Return the (x, y) coordinate for the center point of the cell that contains the specified text.  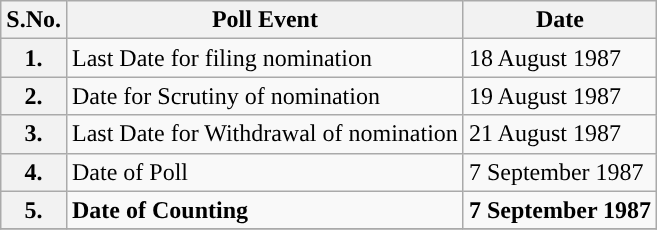
Last Date for Withdrawal of nomination (264, 134)
19 August 1987 (560, 96)
Poll Event (264, 20)
Date of Poll (264, 172)
1. (34, 58)
Date (560, 20)
Last Date for filing nomination (264, 58)
3. (34, 134)
4. (34, 172)
S.No. (34, 20)
21 August 1987 (560, 134)
2. (34, 96)
Date of Counting (264, 210)
18 August 1987 (560, 58)
5. (34, 210)
Date for Scrutiny of nomination (264, 96)
